From the cell containing the given text, extract its center point as (X, Y) coordinate. 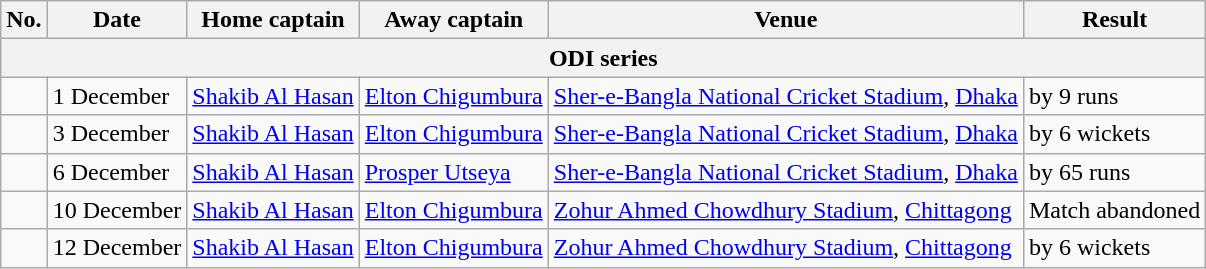
Match abandoned (1114, 210)
1 December (117, 96)
Venue (786, 20)
6 December (117, 172)
Prosper Utseya (454, 172)
12 December (117, 248)
10 December (117, 210)
ODI series (604, 58)
No. (24, 20)
Home captain (273, 20)
by 65 runs (1114, 172)
3 December (117, 134)
by 9 runs (1114, 96)
Away captain (454, 20)
Date (117, 20)
Result (1114, 20)
